Return the [X, Y] coordinate for the center point of the cell that contains the specified text.  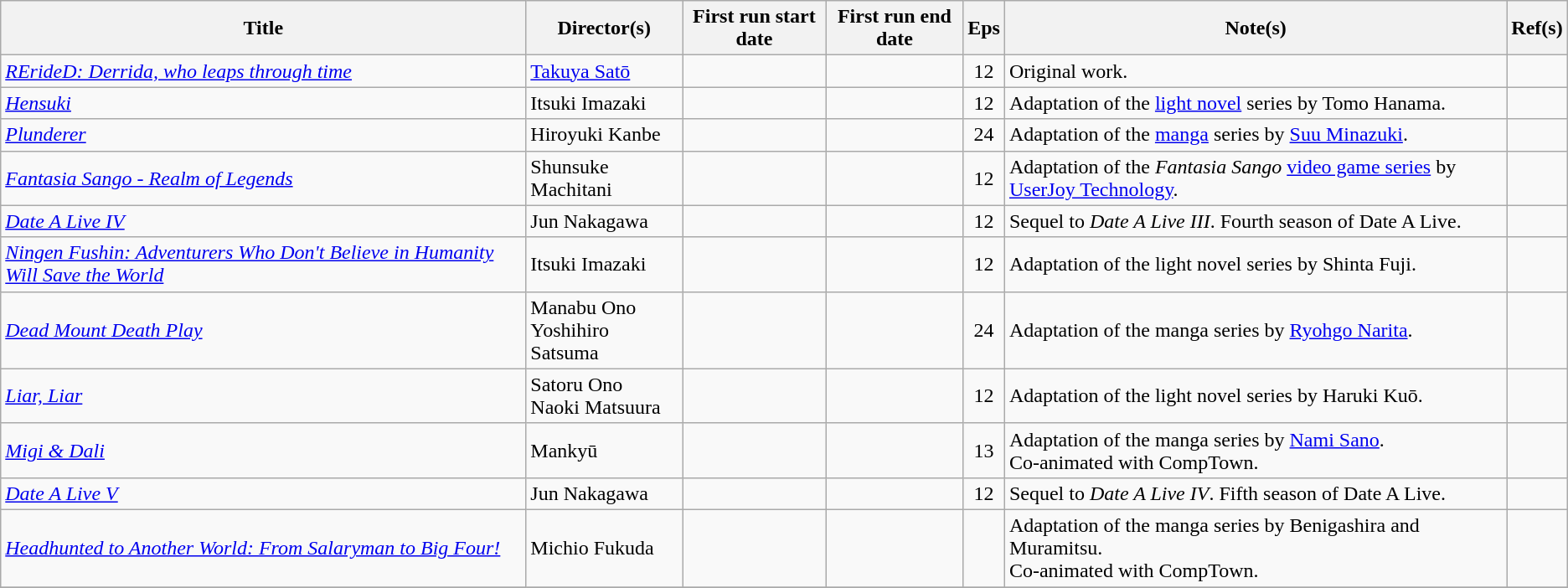
Adaptation of the Fantasia Sango video game series by UserJoy Technology. [1255, 178]
Plunderer [263, 135]
Adaptation of the light novel series by Haruki Kuō. [1255, 395]
Ningen Fushin: Adventurers Who Don't Believe in Humanity Will Save the World [263, 265]
Shunsuke Machitani [605, 178]
Adaptation of the light novel series by Shinta Fuji. [1255, 265]
Takuya Satō [605, 71]
Hiroyuki Kanbe [605, 135]
13 [984, 451]
Headhunted to Another World: From Salaryman to Big Four! [263, 548]
Michio Fukuda [605, 548]
Fantasia Sango - Realm of Legends [263, 178]
Adaptation of the manga series by Ryohgo Narita. [1255, 330]
RErideD: Derrida, who leaps through time [263, 71]
Ref(s) [1537, 28]
Original work. [1255, 71]
Date A Live IV [263, 221]
Sequel to Date A Live IV. Fifth season of Date A Live. [1255, 493]
Dead Mount Death Play [263, 330]
Manabu OnoYoshihiro Satsuma [605, 330]
First run start date [755, 28]
Adaptation of the manga series by Suu Minazuki. [1255, 135]
Mankyū [605, 451]
Adaptation of the light novel series by Tomo Hanama. [1255, 103]
Date A Live V [263, 493]
Adaptation of the manga series by Nami Sano.Co-animated with CompTown. [1255, 451]
Adaptation of the manga series by Benigashira and Muramitsu.Co-animated with CompTown. [1255, 548]
Satoru OnoNaoki Matsuura [605, 395]
Note(s) [1255, 28]
Director(s) [605, 28]
Hensuki [263, 103]
Eps [984, 28]
Sequel to Date A Live III. Fourth season of Date A Live. [1255, 221]
Migi & Dali [263, 451]
Title [263, 28]
Liar, Liar [263, 395]
First run end date [895, 28]
